Extract the [X, Y] coordinate from the center of the cell holding the provided text.  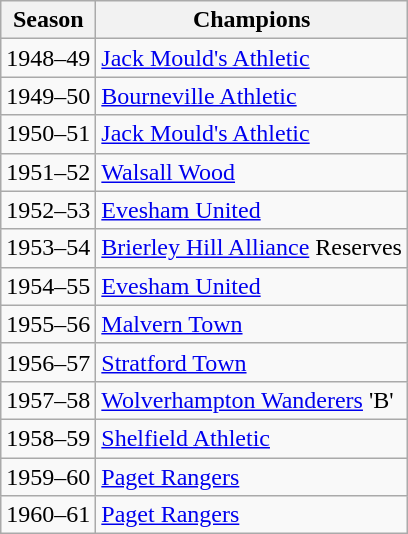
Champions [252, 20]
1955–56 [48, 324]
1959–60 [48, 477]
1960–61 [48, 515]
Shelfield Athletic [252, 438]
Malvern Town [252, 324]
1949–50 [48, 96]
Season [48, 20]
1951–52 [48, 172]
1948–49 [48, 58]
1950–51 [48, 134]
Stratford Town [252, 362]
1958–59 [48, 438]
Bourneville Athletic [252, 96]
1952–53 [48, 210]
1953–54 [48, 248]
1956–57 [48, 362]
Brierley Hill Alliance Reserves [252, 248]
Walsall Wood [252, 172]
1957–58 [48, 400]
Wolverhampton Wanderers 'B' [252, 400]
1954–55 [48, 286]
